Identify which cell holds the provided text, then report its [X, Y] central coordinate. 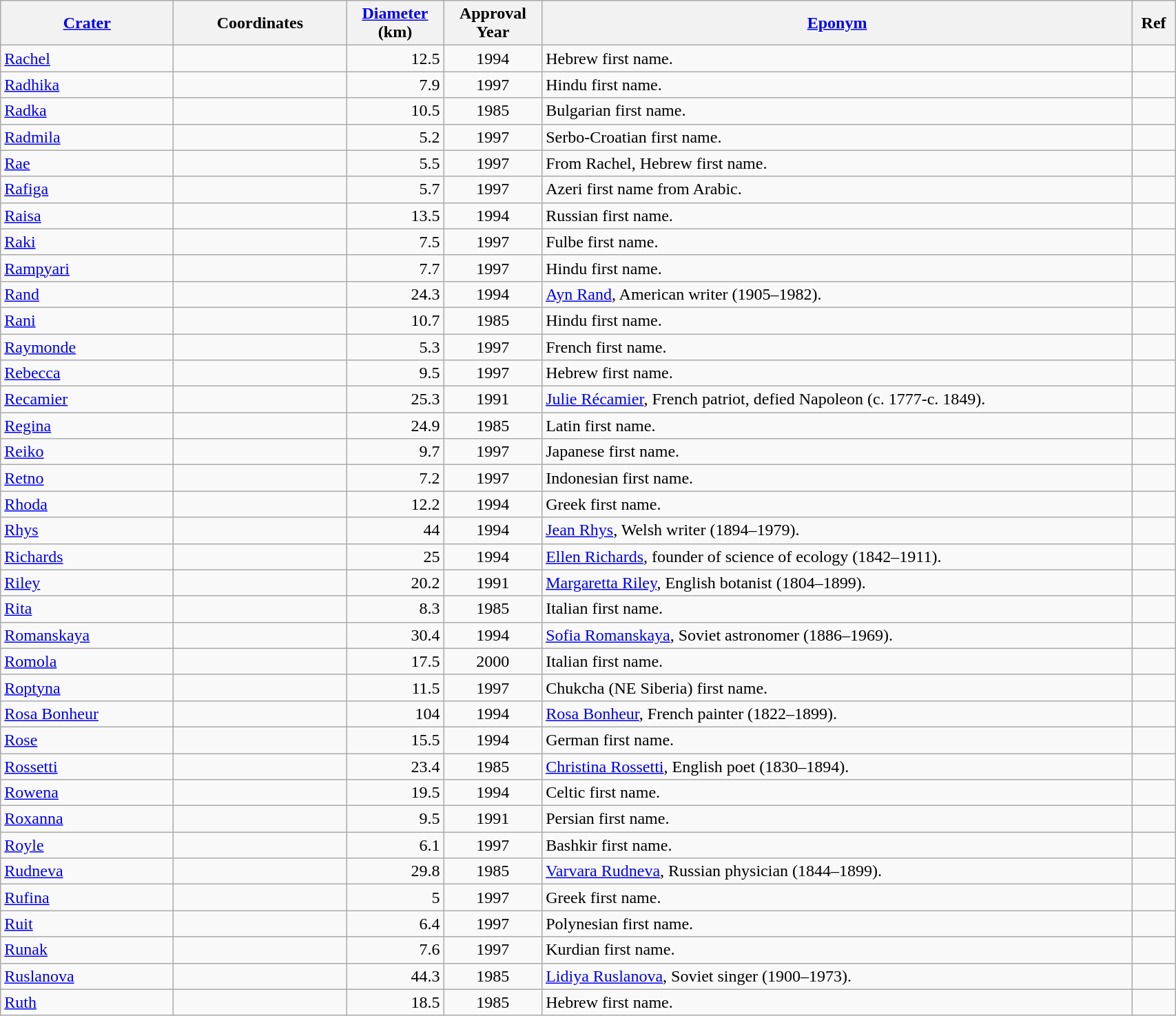
Rhys [87, 530]
5.7 [395, 189]
Recamier [87, 400]
Radhika [87, 85]
Romanskaya [87, 635]
Rita [87, 609]
Rhoda [87, 504]
Ruth [87, 1002]
30.4 [395, 635]
9.7 [395, 452]
Radka [87, 111]
24.9 [395, 426]
German first name. [838, 740]
44 [395, 530]
Celtic first name. [838, 793]
Richards [87, 557]
Rose [87, 740]
Roptyna [87, 687]
7.7 [395, 268]
7.6 [395, 950]
Rampyari [87, 268]
Raisa [87, 216]
Eponym [838, 23]
Rand [87, 294]
Bulgarian first name. [838, 111]
Russian first name. [838, 216]
Latin first name. [838, 426]
ApprovalYear [493, 23]
Raki [87, 242]
7.9 [395, 85]
13.5 [395, 216]
7.5 [395, 242]
Regina [87, 426]
Varvara Rudneva, Russian physician (1844–1899). [838, 871]
Indonesian first name. [838, 478]
Julie Récamier, French patriot, defied Napoleon (c. 1777-c. 1849). [838, 400]
French first name. [838, 346]
15.5 [395, 740]
Ref [1154, 23]
104 [395, 714]
Polynesian first name. [838, 924]
Crater [87, 23]
Rani [87, 320]
10.5 [395, 111]
Ayn Rand, American writer (1905–1982). [838, 294]
Raymonde [87, 346]
8.3 [395, 609]
Azeri first name from Arabic. [838, 189]
Retno [87, 478]
12.2 [395, 504]
6.4 [395, 924]
23.4 [395, 767]
19.5 [395, 793]
Chukcha (NE Siberia) first name. [838, 687]
11.5 [395, 687]
Rufina [87, 898]
5.2 [395, 137]
12.5 [395, 59]
Christina Rossetti, English poet (1830–1894). [838, 767]
Rosa Bonheur [87, 714]
From Rachel, Hebrew first name. [838, 163]
Serbo-Croatian first name. [838, 137]
6.1 [395, 845]
5.5 [395, 163]
7.2 [395, 478]
Rosa Bonheur, French painter (1822–1899). [838, 714]
Japanese first name. [838, 452]
Diameter(km) [395, 23]
29.8 [395, 871]
10.7 [395, 320]
Rachel [87, 59]
Romola [87, 661]
Rossetti [87, 767]
Fulbe first name. [838, 242]
Margaretta Riley, English botanist (1804–1899). [838, 583]
Ruslanova [87, 976]
Rowena [87, 793]
Kurdian first name. [838, 950]
Coordinates [260, 23]
Jean Rhys, Welsh writer (1894–1979). [838, 530]
Bashkir first name. [838, 845]
Sofia Romanskaya, Soviet astronomer (1886–1969). [838, 635]
2000 [493, 661]
24.3 [395, 294]
Radmila [87, 137]
Persian first name. [838, 819]
Royle [87, 845]
18.5 [395, 1002]
25.3 [395, 400]
25 [395, 557]
Roxanna [87, 819]
5 [395, 898]
Lidiya Ruslanova, Soviet singer (1900–1973). [838, 976]
Rae [87, 163]
Ruit [87, 924]
17.5 [395, 661]
5.3 [395, 346]
Runak [87, 950]
Ellen Richards, founder of science of ecology (1842–1911). [838, 557]
20.2 [395, 583]
Rudneva [87, 871]
Reiko [87, 452]
Rafiga [87, 189]
Riley [87, 583]
Rebecca [87, 373]
44.3 [395, 976]
